Detect which cell encompasses the target text, then output its (X, Y) center coordinate. 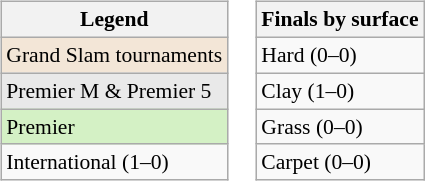
International (1–0) (114, 162)
Grand Slam tournaments (114, 55)
Clay (1–0) (340, 91)
Carpet (0–0) (340, 162)
Grass (0–0) (340, 127)
Premier M & Premier 5 (114, 91)
Finals by surface (340, 20)
Legend (114, 20)
Hard (0–0) (340, 55)
Premier (114, 127)
